From the cell containing the given text, extract its center point as [X, Y] coordinate. 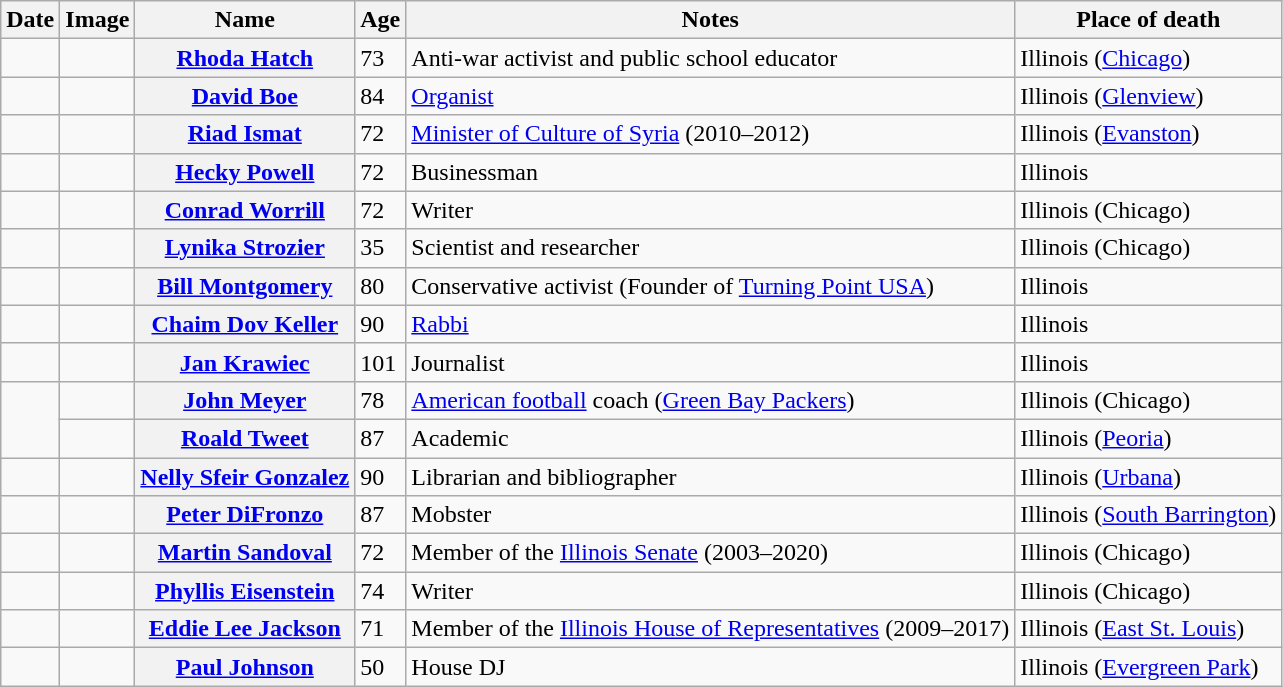
Illinois (South Barrington) [1148, 515]
Mobster [710, 515]
David Boe [245, 96]
Paul Johnson [245, 667]
Journalist [710, 362]
Member of the Illinois Senate (2003–2020) [710, 553]
84 [380, 96]
Illinois (Evanston) [1148, 134]
74 [380, 591]
Minister of Culture of Syria (2010–2012) [710, 134]
35 [380, 248]
Librarian and bibliographer [710, 477]
80 [380, 286]
Businessman [710, 172]
Chaim Dov Keller [245, 324]
Martin Sandoval [245, 553]
Name [245, 20]
Date [30, 20]
Illinois (Peoria) [1148, 438]
Age [380, 20]
Organist [710, 96]
50 [380, 667]
Phyllis Eisenstein [245, 591]
Image [98, 20]
Hecky Powell [245, 172]
73 [380, 58]
Illinois (Glenview) [1148, 96]
Member of the Illinois House of Representatives (2009–2017) [710, 629]
Place of death [1148, 20]
Illinois (Evergreen Park) [1148, 667]
Scientist and researcher [710, 248]
Peter DiFronzo [245, 515]
Riad Ismat [245, 134]
Illinois (Urbana) [1148, 477]
Rhoda Hatch [245, 58]
Roald Tweet [245, 438]
Notes [710, 20]
Bill Montgomery [245, 286]
Nelly Sfeir Gonzalez [245, 477]
Conrad Worrill [245, 210]
American football coach (Green Bay Packers) [710, 400]
71 [380, 629]
Rabbi [710, 324]
101 [380, 362]
Eddie Lee Jackson [245, 629]
Anti-war activist and public school educator [710, 58]
Lynika Strozier [245, 248]
Academic [710, 438]
House DJ [710, 667]
Conservative activist (Founder of Turning Point USA) [710, 286]
John Meyer [245, 400]
Illinois (East St. Louis) [1148, 629]
Jan Krawiec [245, 362]
78 [380, 400]
